Capture the cell that displays the provided text and extract its [X, Y] central coordinate. 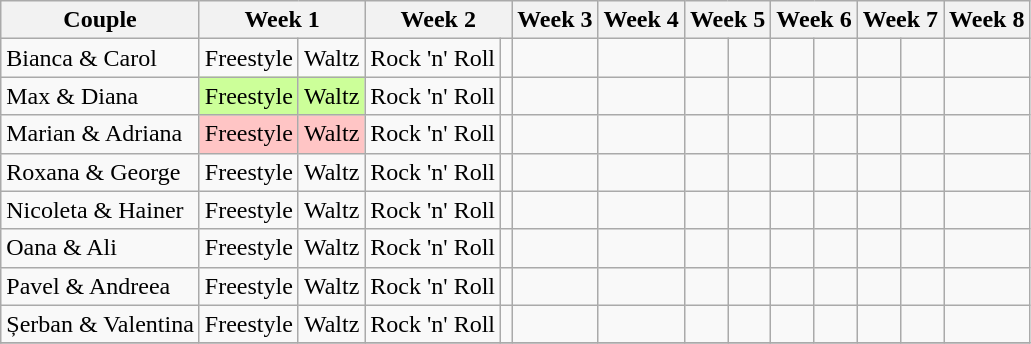
Week 6 [814, 20]
Couple [100, 20]
Marian & Adriana [100, 134]
Bianca & Carol [100, 58]
Nicoleta & Hainer [100, 210]
Week 4 [641, 20]
Max & Diana [100, 96]
Oana & Ali [100, 248]
Șerban & Valentina [100, 324]
Week 1 [282, 20]
Pavel & Andreea [100, 286]
Week 7 [900, 20]
Roxana & George [100, 172]
Week 3 [555, 20]
Week 8 [987, 20]
Week 5 [727, 20]
Week 2 [438, 20]
